Identify which cell holds the provided text, then report its [X, Y] central coordinate. 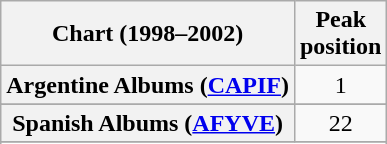
22 [340, 123]
Spanish Albums (AFYVE) [148, 123]
Chart (1998–2002) [148, 34]
Argentine Albums (CAPIF) [148, 85]
1 [340, 85]
Peakposition [340, 34]
